Determine the (X, Y) coordinate at the center of the cell enclosing the given text.  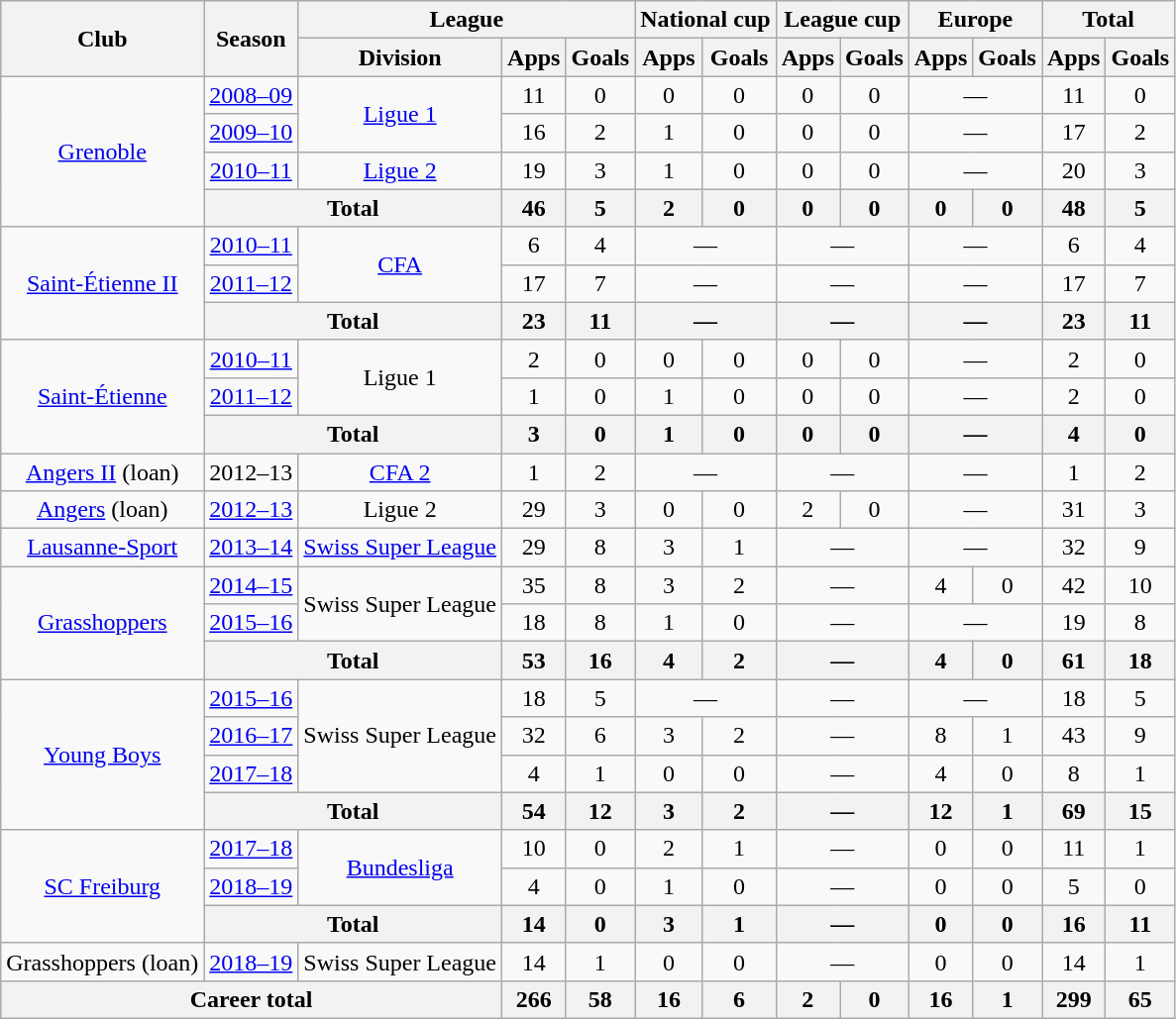
65 (1140, 999)
Lausanne-Sport (103, 548)
Season (252, 39)
Club (103, 39)
SC Freiburg (103, 886)
69 (1074, 811)
CFA (400, 264)
Saint-Étienne II (103, 283)
15 (1140, 811)
299 (1074, 999)
Division (400, 57)
53 (534, 661)
National cup (705, 20)
2016–17 (252, 736)
20 (1074, 170)
266 (534, 999)
46 (534, 208)
Young Boys (103, 755)
Bundesliga (400, 867)
CFA 2 (400, 472)
43 (1074, 736)
Career total (252, 999)
48 (1074, 208)
61 (1074, 661)
42 (1074, 585)
Grenoble (103, 152)
League cup (842, 20)
2008–09 (252, 95)
Saint-Étienne (103, 396)
58 (600, 999)
Grasshoppers (103, 623)
2014–15 (252, 585)
Grasshoppers (loan) (103, 962)
54 (534, 811)
2009–10 (252, 133)
35 (534, 585)
31 (1074, 510)
Angers II (loan) (103, 472)
Angers (loan) (103, 510)
Europe (975, 20)
League (467, 20)
2013–14 (252, 548)
